For the text-containing cell, return its midpoint in (x, y) coordinate format. 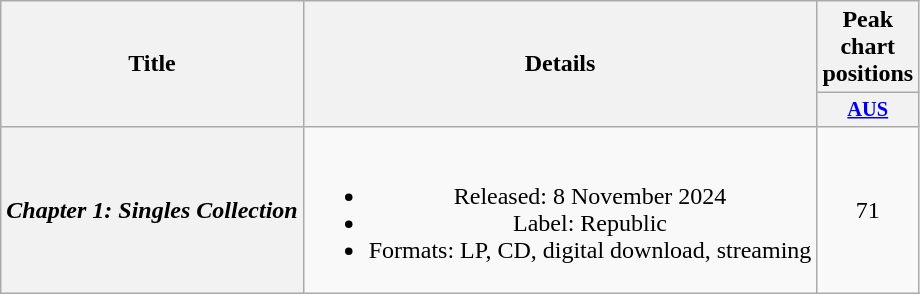
Peak chart positions (868, 47)
71 (868, 210)
Details (560, 64)
AUS (868, 110)
Released: 8 November 2024Label: RepublicFormats: LP, CD, digital download, streaming (560, 210)
Chapter 1: Singles Collection (152, 210)
Title (152, 64)
